Detect which cell encompasses the target text, then output its [x, y] center coordinate. 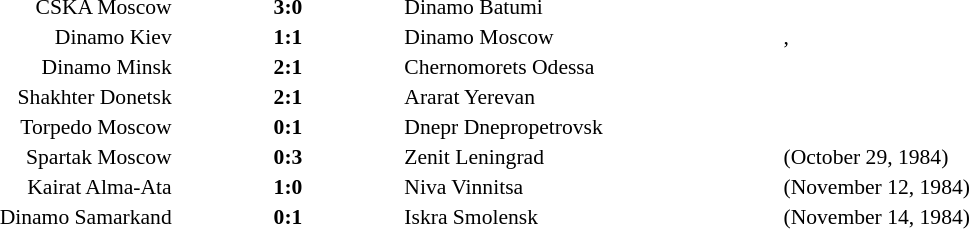
1:0 [288, 187]
0:1 [288, 127]
Niva Vinnitsa [592, 187]
0:3 [288, 157]
Ararat Yerevan [592, 97]
Dinamo Moscow [592, 37]
Chernomorets Odessa [592, 67]
1:1 [288, 37]
Zenit Leningrad [592, 157]
Dnepr Dnepropetrovsk [592, 127]
